Search for the cell housing the specified text and yield its [x, y] center coordinate. 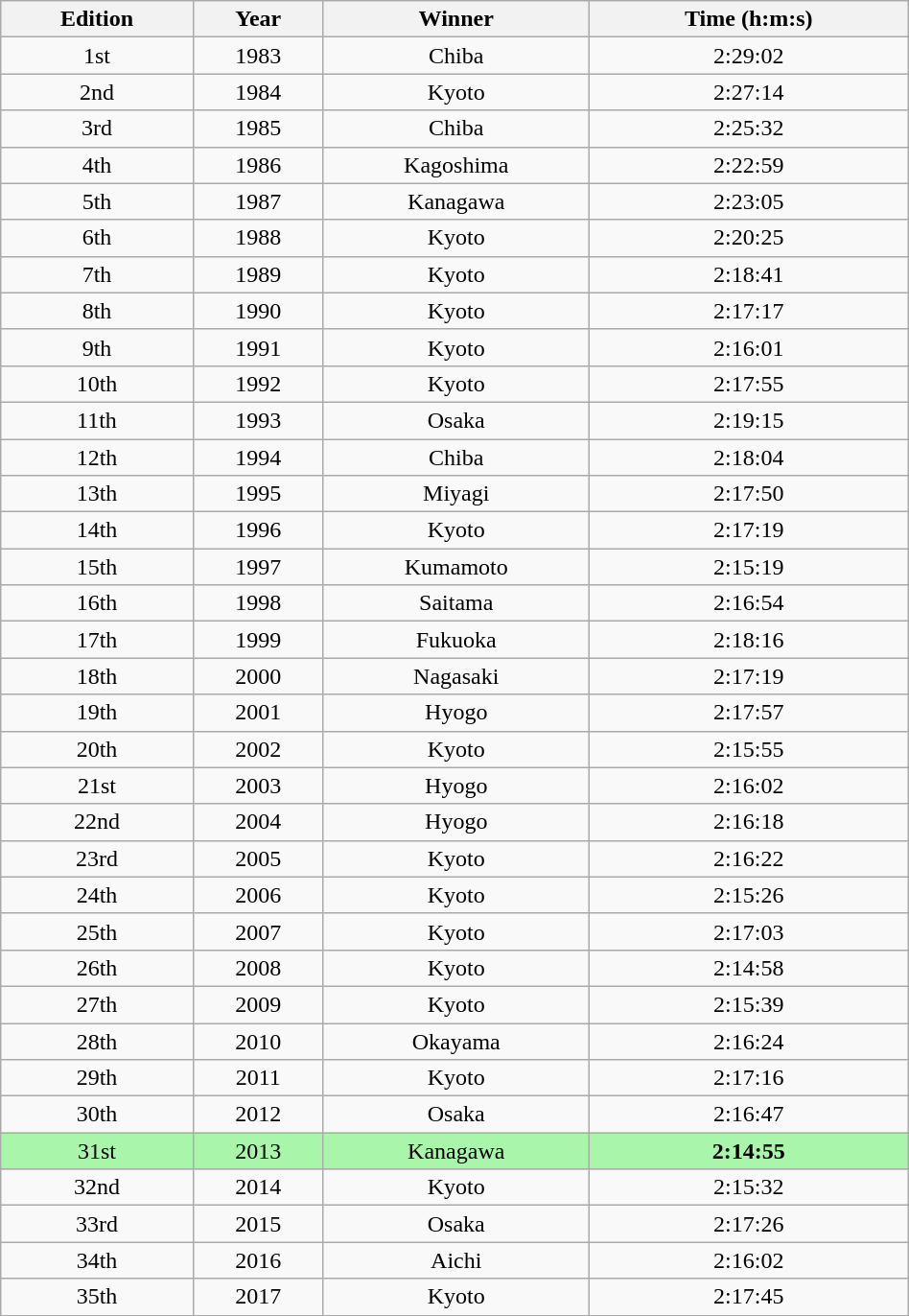
2013 [258, 1151]
2004 [258, 822]
9th [97, 347]
1997 [258, 567]
Year [258, 19]
2014 [258, 1187]
2:17:26 [748, 1224]
Saitama [456, 603]
1988 [258, 238]
34th [97, 1260]
15th [97, 567]
24th [97, 895]
2:20:25 [748, 238]
32nd [97, 1187]
1986 [258, 165]
4th [97, 165]
1st [97, 56]
2:18:04 [748, 458]
2006 [258, 895]
2:17:50 [748, 494]
2:15:55 [748, 749]
16th [97, 603]
18th [97, 676]
2:15:19 [748, 567]
Time (h:m:s) [748, 19]
1987 [258, 201]
23rd [97, 858]
2:15:39 [748, 1004]
1998 [258, 603]
19th [97, 713]
33rd [97, 1224]
1989 [258, 274]
2016 [258, 1260]
12th [97, 458]
2:17:17 [748, 311]
2:17:45 [748, 1297]
1996 [258, 530]
2:17:57 [748, 713]
1999 [258, 640]
2017 [258, 1297]
2nd [97, 92]
1990 [258, 311]
2000 [258, 676]
25th [97, 931]
2:14:55 [748, 1151]
1993 [258, 420]
Aichi [456, 1260]
2011 [258, 1078]
Kumamoto [456, 567]
2:17:03 [748, 931]
2:16:47 [748, 1115]
2002 [258, 749]
2:25:32 [748, 129]
2:14:58 [748, 968]
3rd [97, 129]
2010 [258, 1041]
2008 [258, 968]
7th [97, 274]
2:16:01 [748, 347]
2:17:16 [748, 1078]
31st [97, 1151]
2:15:32 [748, 1187]
Kagoshima [456, 165]
1992 [258, 384]
1985 [258, 129]
30th [97, 1115]
10th [97, 384]
2:16:22 [748, 858]
13th [97, 494]
2:29:02 [748, 56]
26th [97, 968]
11th [97, 420]
21st [97, 786]
5th [97, 201]
2005 [258, 858]
2009 [258, 1004]
Okayama [456, 1041]
27th [97, 1004]
2:18:41 [748, 274]
17th [97, 640]
1994 [258, 458]
35th [97, 1297]
2:15:26 [748, 895]
2007 [258, 931]
8th [97, 311]
22nd [97, 822]
1995 [258, 494]
Fukuoka [456, 640]
2:23:05 [748, 201]
2:18:16 [748, 640]
2:27:14 [748, 92]
2:16:18 [748, 822]
14th [97, 530]
Nagasaki [456, 676]
Winner [456, 19]
2:19:15 [748, 420]
29th [97, 1078]
1983 [258, 56]
2:22:59 [748, 165]
1984 [258, 92]
2:16:54 [748, 603]
2015 [258, 1224]
2:16:24 [748, 1041]
1991 [258, 347]
Miyagi [456, 494]
20th [97, 749]
2001 [258, 713]
2:17:55 [748, 384]
28th [97, 1041]
2003 [258, 786]
6th [97, 238]
2012 [258, 1115]
Edition [97, 19]
